Extract the (x, y) coordinate from the center of the cell holding the provided text.  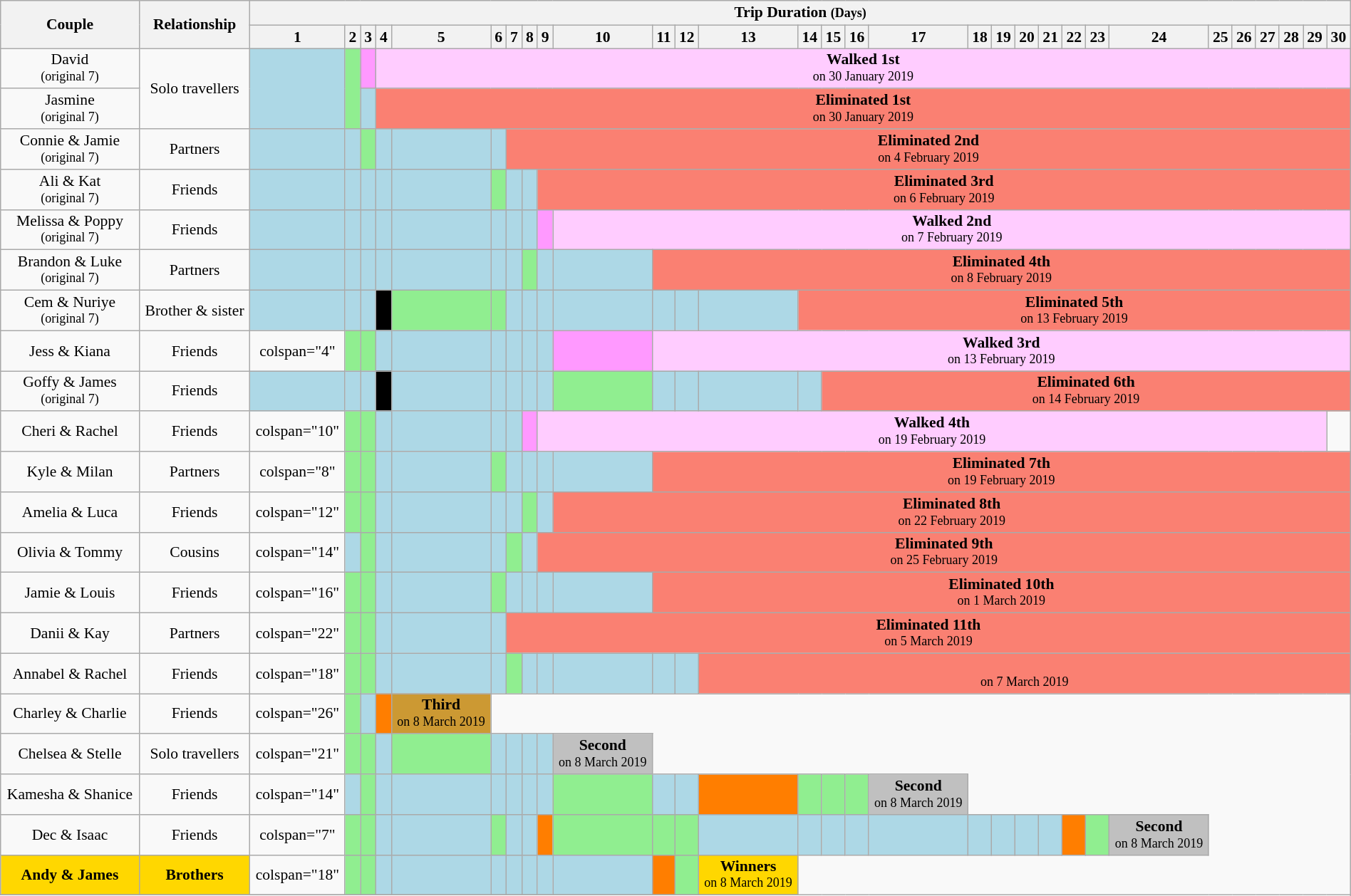
Olivia & Tommy (70, 553)
Dec & Isaac (70, 835)
Chelsea & Stelle (70, 755)
21 (1050, 37)
Goffy & James(original 7) (70, 392)
6 (499, 37)
14 (809, 37)
colspan="12" (298, 513)
Charley & Charlie (70, 714)
Ali & Kat(original 7) (70, 189)
on 7 March 2019 (1025, 674)
16 (856, 37)
24 (1159, 37)
Brandon & Luke(original 7) (70, 271)
Annabel & Rachel (70, 674)
Eliminated 9thon 25 February 2019 (943, 553)
colspan="26" (298, 714)
Couple (70, 24)
colspan="10" (298, 432)
Walked 1ston 30 January 2019 (864, 68)
11 (663, 37)
Trip Duration (Days) (800, 13)
Andy & James (70, 875)
Eliminated 5thon 13 February 2019 (1075, 311)
Cem & Nuriye(original 7) (70, 311)
23 (1097, 37)
Eliminated 2ndon 4 February 2019 (929, 150)
28 (1291, 37)
12 (687, 37)
8 (529, 37)
Eliminated 1ston 30 January 2019 (864, 110)
20 (1028, 37)
colspan="21" (298, 755)
Cheri & Rachel (70, 432)
Walked 4thon 19 February 2019 (932, 432)
18 (979, 37)
1 (298, 37)
Eliminated 8thon 22 February 2019 (952, 513)
David(original 7) (70, 68)
Cousins (195, 553)
Brother & sister (195, 311)
Eliminated 6thon 14 February 2019 (1086, 392)
27 (1267, 37)
Melissa & Poppy(original 7) (70, 229)
Eliminated 11thon 5 March 2019 (929, 634)
7 (514, 37)
Eliminated 4thon 8 February 2019 (1001, 271)
colspan="4" (298, 350)
13 (748, 37)
17 (918, 37)
Walked 3rdon 13 February 2019 (1001, 350)
colspan="7" (298, 835)
Winnerson 8 March 2019 (748, 875)
3 (368, 37)
19 (1003, 37)
29 (1314, 37)
Amelia & Luca (70, 513)
5 (440, 37)
30 (1339, 37)
Relationship (195, 24)
Jamie & Louis (70, 593)
Thirdon 8 March 2019 (440, 714)
Jasmine(original 7) (70, 110)
colspan="8" (298, 472)
Eliminated 7thon 19 February 2019 (1001, 472)
colspan="22" (298, 634)
Brothers (195, 875)
Walked 2ndon 7 February 2019 (952, 229)
2 (353, 37)
4 (384, 37)
22 (1075, 37)
Connie & Jamie(original 7) (70, 150)
9 (545, 37)
10 (603, 37)
26 (1244, 37)
Kyle & Milan (70, 472)
colspan="16" (298, 593)
Kamesha & Shanice (70, 795)
15 (834, 37)
Eliminated 10thon 1 March 2019 (1001, 593)
25 (1220, 37)
Jess & Kiana (70, 350)
Eliminated 3rdon 6 February 2019 (943, 189)
Danii & Kay (70, 634)
